Output the [X, Y] coordinate of the center of the cell containing the given text.  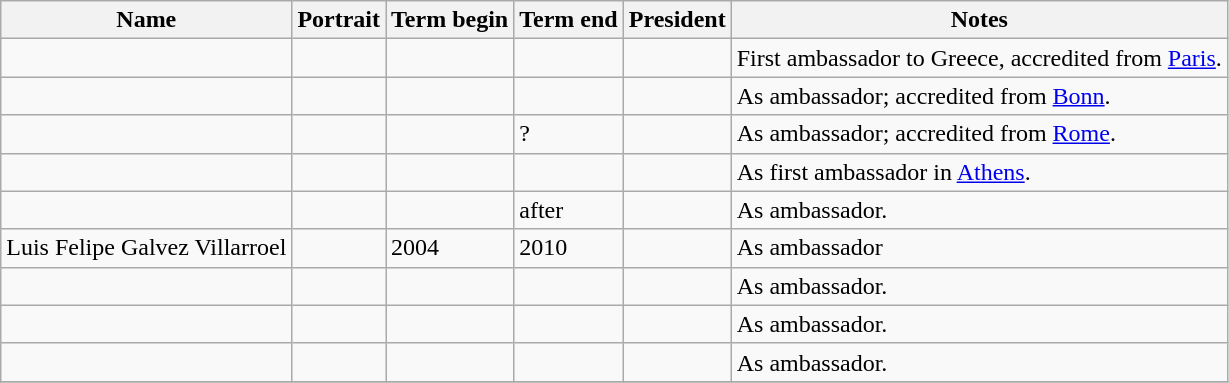
Portrait [339, 20]
Term end [569, 20]
Luis Felipe Galvez Villarroel [146, 248]
Term begin [450, 20]
2004 [450, 248]
2010 [569, 248]
As ambassador; accredited from Rome. [979, 134]
? [569, 134]
Notes [979, 20]
First ambassador to Greece, accredited from Paris. [979, 58]
As first ambassador in Athens. [979, 172]
As ambassador [979, 248]
after [569, 210]
Name [146, 20]
As ambassador; accredited from Bonn. [979, 96]
President [677, 20]
